Find where the given text appears and provide that cell's center as [X, Y] coordinate. 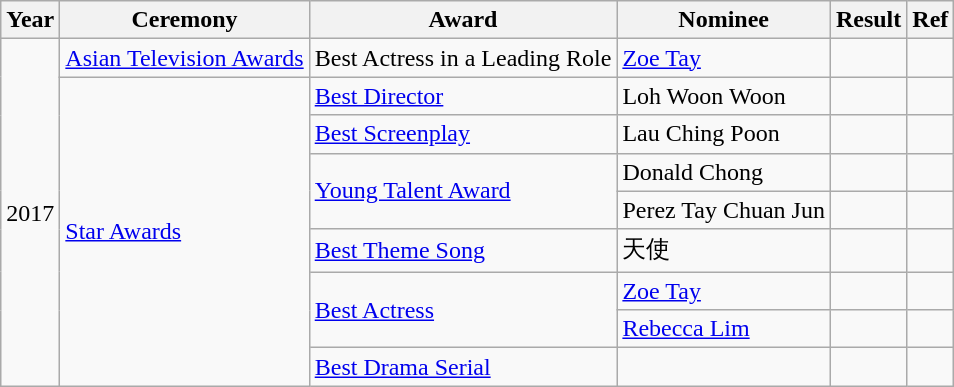
Best Drama Serial [463, 367]
Star Awards [184, 232]
Award [463, 20]
Best Theme Song [463, 250]
2017 [30, 212]
Rebecca Lim [724, 329]
Result [868, 20]
Best Actress [463, 310]
Best Actress in a Leading Role [463, 58]
Nominee [724, 20]
Loh Woon Woon [724, 96]
Best Screenplay [463, 134]
Young Talent Award [463, 191]
Ceremony [184, 20]
Lau Ching Poon [724, 134]
Ref [930, 20]
Year [30, 20]
天使 [724, 250]
Perez Tay Chuan Jun [724, 210]
Asian Television Awards [184, 58]
Donald Chong [724, 172]
Best Director [463, 96]
